Locate the cell with the specified text and output its [x, y] center coordinate. 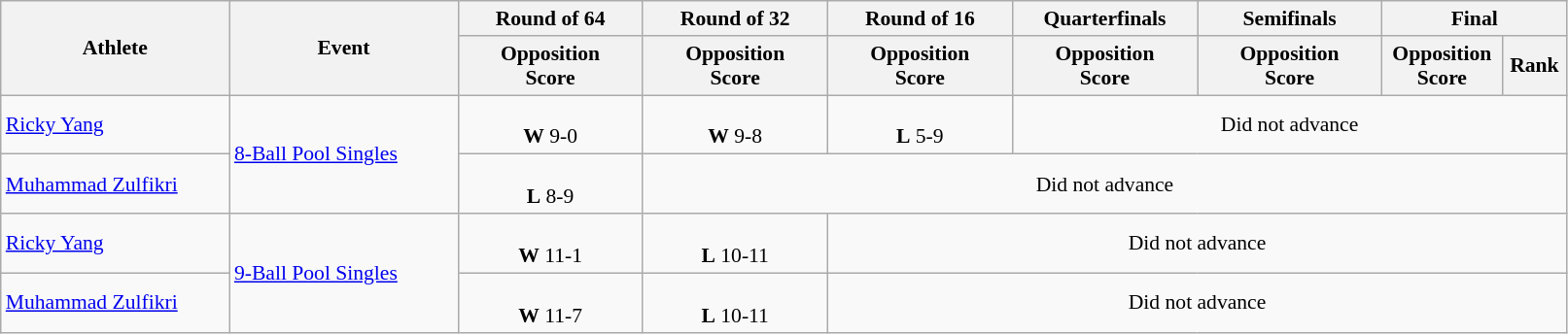
L 8-9 [550, 184]
Round of 16 [920, 18]
Round of 32 [735, 18]
L 5-9 [920, 124]
Athlete [115, 49]
Rank [1534, 66]
9-Ball Pool Singles [344, 273]
Event [344, 49]
Quarterfinals [1104, 18]
Semifinals [1290, 18]
Round of 64 [550, 18]
W 9-0 [550, 124]
W 11-1 [550, 243]
W 9-8 [735, 124]
8-Ball Pool Singles [344, 154]
W 11-7 [550, 303]
Final [1475, 18]
